From the cell containing the given text, extract its center point as (X, Y) coordinate. 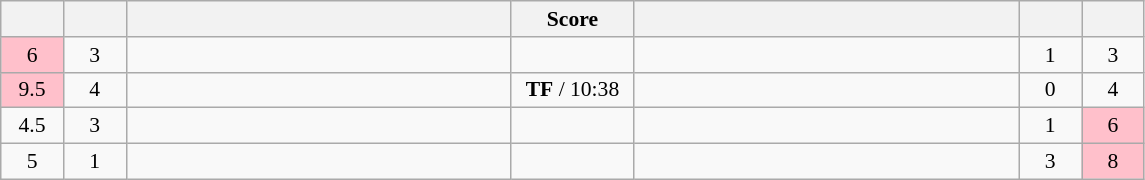
5 (32, 162)
9.5 (32, 90)
0 (1050, 90)
8 (1114, 162)
Score (572, 19)
TF / 10:38 (572, 90)
4.5 (32, 126)
